Scan for the cell matching the given text and deliver its (x, y) coordinate at center. 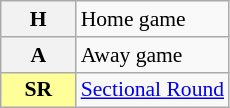
Away game (152, 55)
H (38, 19)
Sectional Round (152, 90)
Home game (152, 19)
SR (38, 90)
A (38, 55)
